Detect which cell encompasses the target text, then output its (x, y) center coordinate. 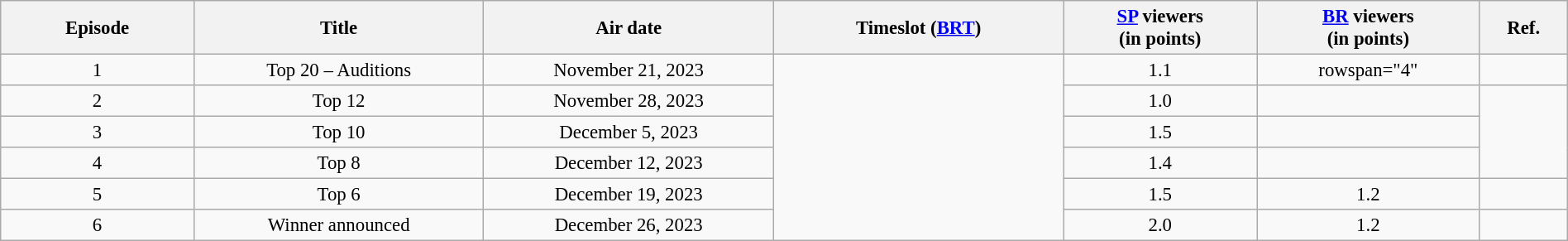
5 (98, 195)
Title (339, 28)
December 12, 2023 (629, 163)
November 28, 2023 (629, 101)
1.2 (1369, 195)
rowspan="4" (1369, 70)
Air date (629, 28)
December 19, 2023 (629, 195)
1.1 (1160, 70)
Top 6 (339, 195)
Top 10 (339, 133)
4 (98, 163)
Timeslot (BRT) (918, 28)
SP viewers(in points) (1160, 28)
Top 20 – Auditions (339, 70)
Episode (98, 28)
Top 8 (339, 163)
1.0 (1160, 101)
Ref. (1523, 28)
3 (98, 133)
BR viewers(in points) (1369, 28)
2 (98, 101)
Top 12 (339, 101)
1.4 (1160, 163)
December 5, 2023 (629, 133)
1 (98, 70)
November 21, 2023 (629, 70)
